Identify which cell holds the provided text, then report its (x, y) central coordinate. 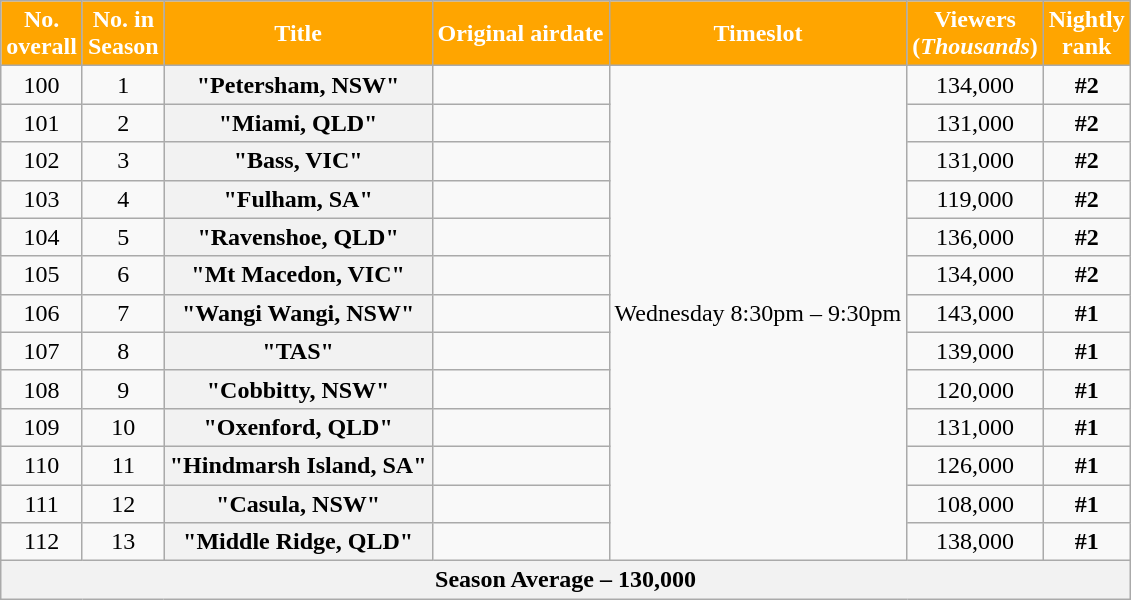
"Oxenford, QLD" (298, 427)
"Cobbitty, NSW" (298, 389)
103 (42, 199)
"Bass, VIC" (298, 161)
104 (42, 237)
105 (42, 275)
126,000 (975, 465)
110 (42, 465)
2 (123, 123)
112 (42, 542)
"Casula, NSW" (298, 503)
Title (298, 34)
8 (123, 351)
"Petersham, NSW" (298, 85)
139,000 (975, 351)
"Ravenshoe, QLD" (298, 237)
109 (42, 427)
136,000 (975, 237)
100 (42, 85)
"Middle Ridge, QLD" (298, 542)
4 (123, 199)
120,000 (975, 389)
5 (123, 237)
"TAS" (298, 351)
Original airdate (520, 34)
1 (123, 85)
10 (123, 427)
Wednesday 8:30pm – 9:30pm (758, 314)
Season Average – 130,000 (566, 580)
6 (123, 275)
106 (42, 313)
No. in Season (123, 34)
138,000 (975, 542)
11 (123, 465)
13 (123, 542)
119,000 (975, 199)
102 (42, 161)
12 (123, 503)
"Miami, QLD" (298, 123)
108 (42, 389)
Nightlyrank (1086, 34)
"Fulham, SA" (298, 199)
107 (42, 351)
7 (123, 313)
108,000 (975, 503)
"Mt Macedon, VIC" (298, 275)
"Wangi Wangi, NSW" (298, 313)
9 (123, 389)
Viewers(Thousands) (975, 34)
No. overall (42, 34)
"Hindmarsh Island, SA" (298, 465)
3 (123, 161)
143,000 (975, 313)
101 (42, 123)
111 (42, 503)
Timeslot (758, 34)
